Search for the cell housing the specified text and yield its [X, Y] center coordinate. 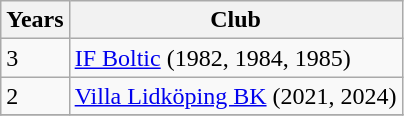
3 [35, 58]
Years [35, 20]
Villa Lidköping BK (2021, 2024) [236, 96]
Club [236, 20]
2 [35, 96]
IF Boltic (1982, 1984, 1985) [236, 58]
